Scan for the cell matching the given text and deliver its [X, Y] coordinate at center. 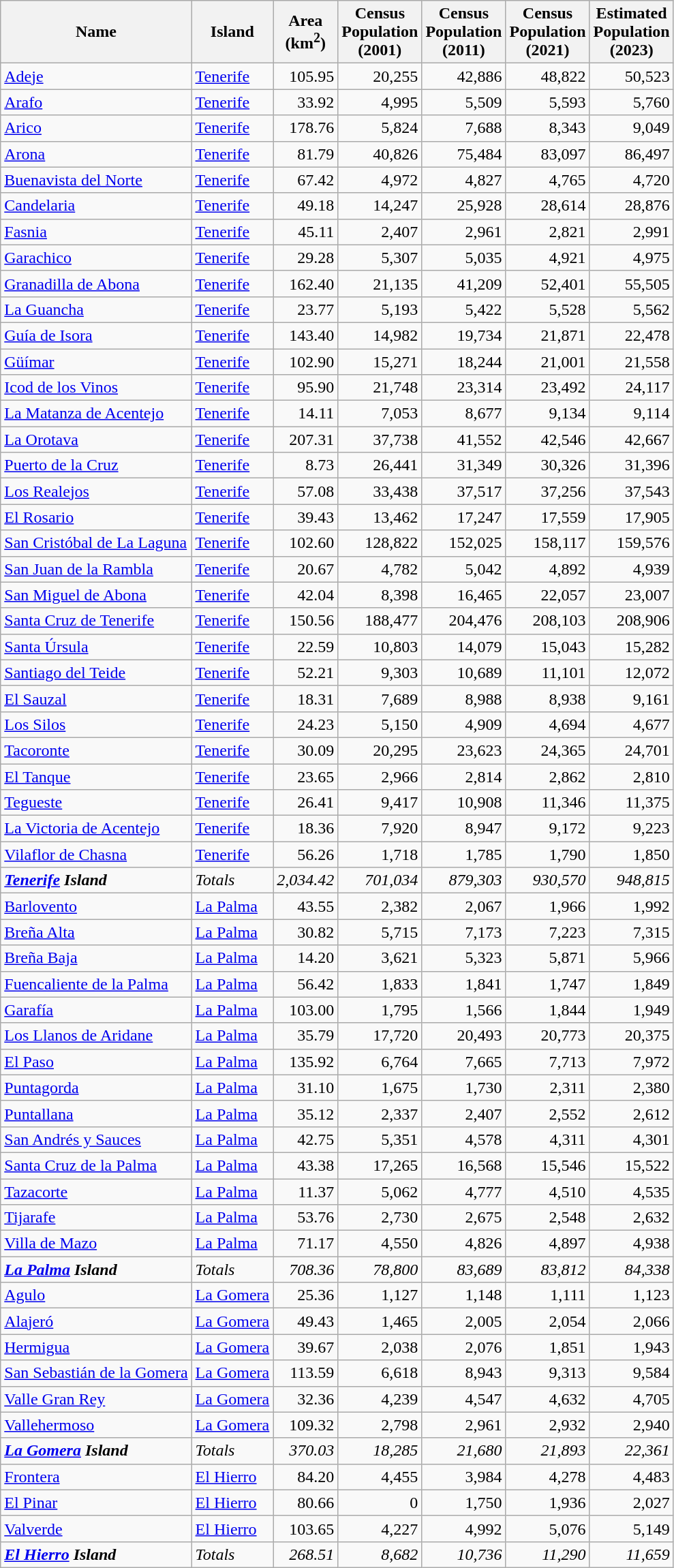
2,810 [631, 776]
Santa Cruz de la Palma [96, 1165]
18,285 [380, 1451]
21,001 [548, 362]
Granadilla de Abona [96, 283]
2,380 [631, 1088]
1,844 [548, 1010]
39.43 [305, 517]
8,343 [548, 128]
49.18 [305, 206]
1,785 [463, 855]
20,295 [380, 750]
Alajeró [96, 1321]
9,303 [380, 673]
42.04 [305, 595]
4,510 [548, 1192]
14.11 [305, 414]
9,114 [631, 414]
4,547 [463, 1399]
9,049 [631, 128]
3,984 [463, 1477]
20,375 [631, 1036]
4,995 [380, 102]
El Paso [96, 1062]
4,705 [631, 1399]
71.17 [305, 1244]
Guía de Isora [96, 335]
14,982 [380, 335]
49.43 [305, 1321]
43.55 [305, 906]
Los Llanos de Aridane [96, 1036]
11,659 [631, 1554]
10,908 [463, 803]
7,689 [380, 698]
Valle Gran Rey [96, 1399]
78,800 [380, 1270]
La Orotava [96, 440]
Tijarafe [96, 1218]
102.90 [305, 362]
San Miguel de Abona [96, 595]
2,862 [548, 776]
208,103 [548, 621]
Arico [96, 128]
La Matanza de Acentejo [96, 414]
Puntallana [96, 1113]
San Andrés y Sauces [96, 1139]
1,747 [548, 984]
9,172 [548, 829]
9,417 [380, 803]
Santa Cruz de Tenerife [96, 621]
32.36 [305, 1399]
2,548 [548, 1218]
1,966 [548, 906]
11.37 [305, 1192]
1,850 [631, 855]
2,991 [631, 232]
22.59 [305, 647]
15,546 [548, 1165]
1,127 [380, 1295]
26.41 [305, 803]
1,841 [463, 984]
25,928 [463, 206]
4,239 [380, 1399]
86,497 [631, 154]
1,718 [380, 855]
San Cristóbal de La Laguna [96, 543]
12,072 [631, 673]
1,148 [463, 1295]
5,042 [463, 569]
2,798 [380, 1425]
1,123 [631, 1295]
24,365 [548, 750]
Los Silos [96, 724]
10,736 [463, 1554]
102.60 [305, 543]
26,441 [380, 465]
52.21 [305, 673]
42.75 [305, 1139]
14.20 [305, 958]
Garachico [96, 258]
2,337 [380, 1113]
14,247 [380, 206]
2,066 [631, 1321]
43.38 [305, 1165]
Güímar [96, 362]
2,382 [380, 906]
21,893 [548, 1451]
1,795 [380, 1010]
1,750 [463, 1503]
75,484 [463, 154]
152,025 [463, 543]
5,509 [463, 102]
8,677 [463, 414]
41,552 [463, 440]
Candelaria [96, 206]
53.76 [305, 1218]
4,992 [463, 1528]
30,326 [548, 465]
25.36 [305, 1295]
Arafo [96, 102]
4,939 [631, 569]
45.11 [305, 232]
19,734 [463, 335]
20,773 [548, 1036]
Santa Úrsula [96, 647]
5,307 [380, 258]
9,134 [548, 414]
Area(km2) [305, 32]
4,632 [548, 1399]
Agulo [96, 1295]
13,462 [380, 517]
8,938 [548, 698]
2,940 [631, 1425]
20,493 [463, 1036]
135.92 [305, 1062]
1,566 [463, 1010]
8,398 [380, 595]
7,688 [463, 128]
80.66 [305, 1503]
21,748 [380, 388]
El Tanque [96, 776]
La Palma Island [96, 1270]
7,053 [380, 414]
1,730 [463, 1088]
Garafía [96, 1010]
55,505 [631, 283]
4,892 [548, 569]
4,535 [631, 1192]
7,713 [548, 1062]
24.23 [305, 724]
Hermigua [96, 1347]
Puerto de la Cruz [96, 465]
29.28 [305, 258]
4,827 [463, 180]
1,943 [631, 1347]
1,790 [548, 855]
17,905 [631, 517]
4,975 [631, 258]
14,079 [463, 647]
40,826 [380, 154]
Breña Baja [96, 958]
7,972 [631, 1062]
El Pinar [96, 1503]
268.51 [305, 1554]
EstimatedPopulation(2023) [631, 32]
4,777 [463, 1192]
11,101 [548, 673]
23,492 [548, 388]
5,062 [380, 1192]
4,972 [380, 180]
31.10 [305, 1088]
162.40 [305, 283]
208,906 [631, 621]
1,992 [631, 906]
5,871 [548, 958]
83,689 [463, 1270]
22,057 [548, 595]
18.31 [305, 698]
Tenerife Island [96, 880]
9,161 [631, 698]
4,826 [463, 1244]
8,943 [463, 1373]
109.32 [305, 1425]
2,067 [463, 906]
5,593 [548, 102]
22,478 [631, 335]
5,323 [463, 958]
2,038 [380, 1347]
4,483 [631, 1477]
CensusPopulation(2021) [548, 32]
178.76 [305, 128]
2,005 [463, 1321]
Frontera [96, 1477]
El Sauzal [96, 698]
Valverde [96, 1528]
5,824 [380, 128]
Adeje [96, 76]
15,282 [631, 647]
5,528 [548, 309]
37,738 [380, 440]
83,097 [548, 154]
9,223 [631, 829]
6,618 [380, 1373]
9,584 [631, 1373]
1,851 [548, 1347]
7,920 [380, 829]
1,936 [548, 1503]
11,346 [548, 803]
31,349 [463, 465]
4,578 [463, 1139]
Vilaflor de Chasna [96, 855]
42,667 [631, 440]
930,570 [548, 880]
128,822 [380, 543]
Tacoronte [96, 750]
35.79 [305, 1036]
7,223 [548, 932]
67.42 [305, 180]
207.31 [305, 440]
CensusPopulation(2001) [380, 32]
84,338 [631, 1270]
23,314 [463, 388]
8,947 [463, 829]
2,730 [380, 1218]
11,375 [631, 803]
370.03 [305, 1451]
8.73 [305, 465]
2,632 [631, 1218]
6,764 [380, 1062]
Puntagorda [96, 1088]
10,803 [380, 647]
23,007 [631, 595]
2,054 [548, 1321]
21,558 [631, 362]
84.20 [305, 1477]
1,675 [380, 1088]
21,680 [463, 1451]
4,677 [631, 724]
5,422 [463, 309]
4,694 [548, 724]
56.26 [305, 855]
33,438 [380, 491]
57.08 [305, 491]
1,849 [631, 984]
5,150 [380, 724]
41,209 [463, 283]
17,265 [380, 1165]
24,701 [631, 750]
708.36 [305, 1270]
4,720 [631, 180]
48,822 [548, 76]
159,576 [631, 543]
103.65 [305, 1528]
2,034.42 [305, 880]
San Juan de la Rambla [96, 569]
113.59 [305, 1373]
39.67 [305, 1347]
1,465 [380, 1321]
2,821 [548, 232]
879,303 [463, 880]
Los Realejos [96, 491]
50,523 [631, 76]
701,034 [380, 880]
15,043 [548, 647]
Fuencaliente de la Palma [96, 984]
2,612 [631, 1113]
5,035 [463, 258]
7,173 [463, 932]
4,921 [548, 258]
4,897 [548, 1244]
4,782 [380, 569]
4,455 [380, 1477]
Name [96, 32]
2,027 [631, 1503]
4,301 [631, 1139]
2,675 [463, 1218]
143.40 [305, 335]
11,290 [548, 1554]
188,477 [380, 621]
21,135 [380, 283]
20.67 [305, 569]
2,552 [548, 1113]
56.42 [305, 984]
Villa de Mazo [96, 1244]
2,311 [548, 1088]
17,247 [463, 517]
2,932 [548, 1425]
La Gomera Island [96, 1451]
El Hierro Island [96, 1554]
4,938 [631, 1244]
4,311 [548, 1139]
23.65 [305, 776]
21,871 [548, 335]
37,517 [463, 491]
7,315 [631, 932]
95.90 [305, 388]
Santiago del Teide [96, 673]
16,568 [463, 1165]
Barlovento [96, 906]
1,111 [548, 1295]
8,682 [380, 1554]
Icod de los Vinos [96, 388]
81.79 [305, 154]
5,966 [631, 958]
5,076 [548, 1528]
33.92 [305, 102]
El Rosario [96, 517]
La Guancha [96, 309]
Vallehermoso [96, 1425]
0 [380, 1503]
28,876 [631, 206]
18.36 [305, 829]
20,255 [380, 76]
35.12 [305, 1113]
103.00 [305, 1010]
Buenavista del Norte [96, 180]
1,949 [631, 1010]
San Sebastián de la Gomera [96, 1373]
52,401 [548, 283]
4,909 [463, 724]
105.95 [305, 76]
4,227 [380, 1528]
5,149 [631, 1528]
150.56 [305, 621]
Tazacorte [96, 1192]
CensusPopulation(2011) [463, 32]
4,278 [548, 1477]
2,814 [463, 776]
30.09 [305, 750]
204,476 [463, 621]
Arona [96, 154]
23,623 [463, 750]
37,543 [631, 491]
28,614 [548, 206]
24,117 [631, 388]
1,833 [380, 984]
4,765 [548, 180]
22,361 [631, 1451]
948,815 [631, 880]
83,812 [548, 1270]
16,465 [463, 595]
5,715 [380, 932]
23.77 [305, 309]
2,966 [380, 776]
2,076 [463, 1347]
17,720 [380, 1036]
5,760 [631, 102]
37,256 [548, 491]
3,621 [380, 958]
15,522 [631, 1165]
42,886 [463, 76]
8,988 [463, 698]
42,546 [548, 440]
18,244 [463, 362]
10,689 [463, 673]
17,559 [548, 517]
Tegueste [96, 803]
30.82 [305, 932]
158,117 [548, 543]
4,550 [380, 1244]
15,271 [380, 362]
Island [232, 32]
31,396 [631, 465]
5,562 [631, 309]
5,193 [380, 309]
5,351 [380, 1139]
9,313 [548, 1373]
Fasnia [96, 232]
Breña Alta [96, 932]
7,665 [463, 1062]
La Victoria de Acentejo [96, 829]
